Extract the (x, y) coordinate from the center of the cell holding the provided text.  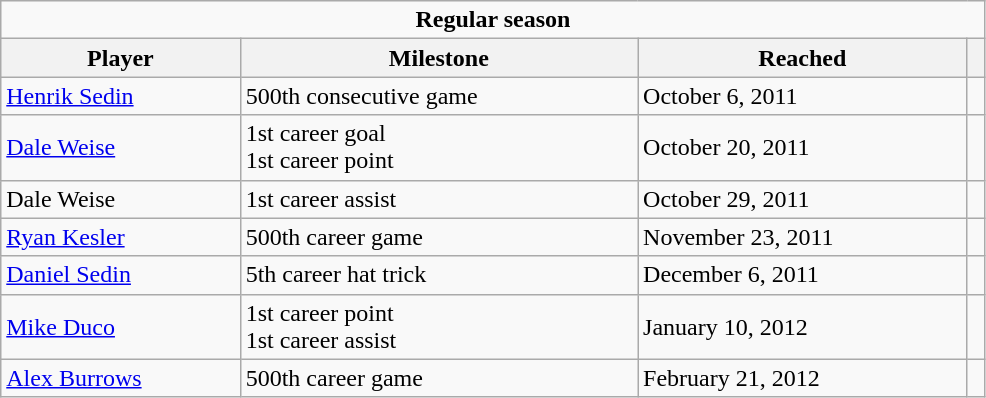
Milestone (438, 58)
Henrik Sedin (120, 96)
October 20, 2011 (802, 148)
Reached (802, 58)
November 23, 2011 (802, 237)
October 6, 2011 (802, 96)
Daniel Sedin (120, 275)
December 6, 2011 (802, 275)
October 29, 2011 (802, 199)
1st career point1st career assist (438, 326)
Player (120, 58)
Mike Duco (120, 326)
Alex Burrows (120, 378)
1st career goal1st career point (438, 148)
Regular season (493, 20)
January 10, 2012 (802, 326)
Ryan Kesler (120, 237)
1st career assist (438, 199)
500th consecutive game (438, 96)
5th career hat trick (438, 275)
February 21, 2012 (802, 378)
